Return the (x, y) coordinate for the center point of the cell that contains the specified text.  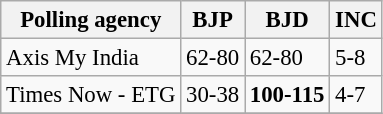
BJP (213, 20)
Times Now - ETG (91, 95)
Polling agency (91, 20)
INC (356, 20)
30-38 (213, 95)
BJD (286, 20)
4-7 (356, 95)
Axis My India (91, 58)
100-115 (286, 95)
5-8 (356, 58)
